Provide the [X, Y] coordinate of the cell's center where the given text is located.  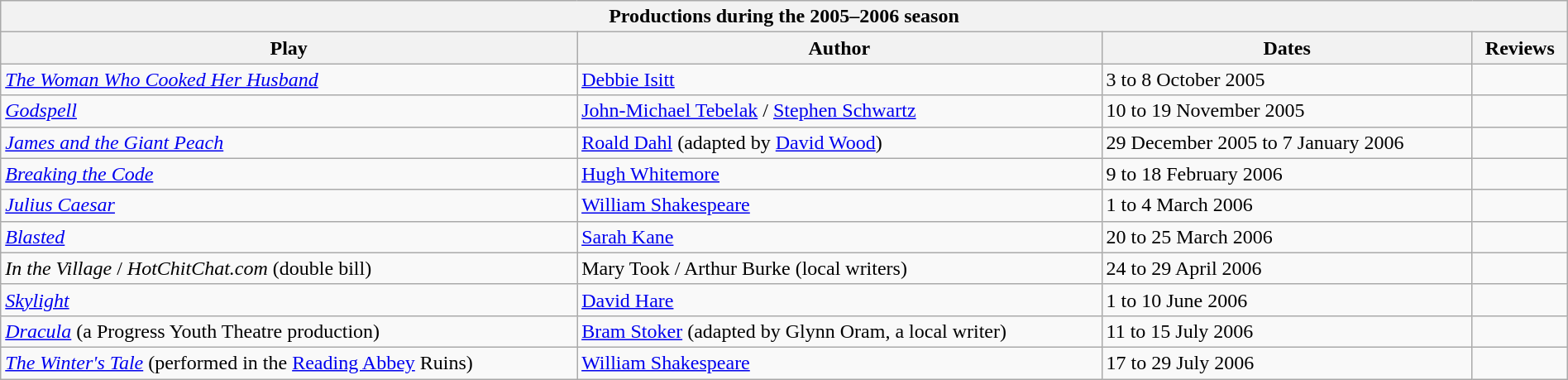
Debbie Isitt [839, 79]
Skylight [289, 300]
John-Michael Tebelak / Stephen Schwartz [839, 111]
Play [289, 48]
20 to 25 March 2006 [1287, 237]
Mary Took / Arthur Burke (local writers) [839, 268]
Bram Stoker (adapted by Glynn Oram, a local writer) [839, 331]
Roald Dahl (adapted by David Wood) [839, 142]
Reviews [1520, 48]
1 to 4 March 2006 [1287, 205]
Dracula (a Progress Youth Theatre production) [289, 331]
Breaking the Code [289, 174]
Blasted [289, 237]
10 to 19 November 2005 [1287, 111]
Author [839, 48]
David Hare [839, 300]
Dates [1287, 48]
24 to 29 April 2006 [1287, 268]
1 to 10 June 2006 [1287, 300]
The Woman Who Cooked Her Husband [289, 79]
Hugh Whitemore [839, 174]
The Winter's Tale (performed in the Reading Abbey Ruins) [289, 363]
17 to 29 July 2006 [1287, 363]
In the Village / HotChitChat.com (double bill) [289, 268]
Productions during the 2005–2006 season [784, 17]
3 to 8 October 2005 [1287, 79]
Julius Caesar [289, 205]
9 to 18 February 2006 [1287, 174]
29 December 2005 to 7 January 2006 [1287, 142]
11 to 15 July 2006 [1287, 331]
Godspell [289, 111]
Sarah Kane [839, 237]
James and the Giant Peach [289, 142]
